Pinpoint the cell where the given text exists, returning its [X, Y] midpoint coordinate. 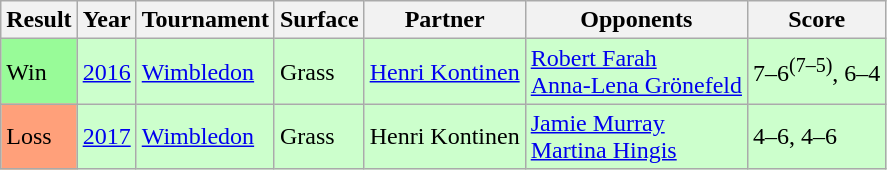
2016 [106, 72]
Surface [319, 20]
7–6(7–5), 6–4 [816, 72]
Score [816, 20]
Year [106, 20]
4–6, 4–6 [816, 136]
Partner [444, 20]
Win [39, 72]
Opponents [636, 20]
Loss [39, 136]
Jamie Murray Martina Hingis [636, 136]
2017 [106, 136]
Result [39, 20]
Tournament [205, 20]
Robert Farah Anna-Lena Grönefeld [636, 72]
